Capture the cell that displays the provided text and extract its (x, y) central coordinate. 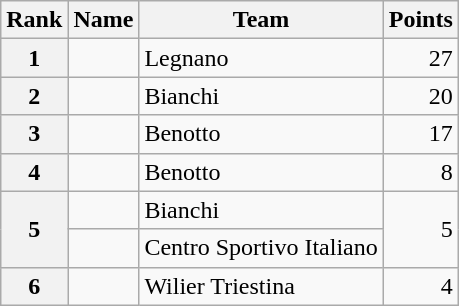
1 (34, 58)
Points (420, 20)
Rank (34, 20)
8 (420, 172)
Centro Sportivo Italiano (261, 248)
6 (34, 286)
2 (34, 96)
Legnano (261, 58)
20 (420, 96)
17 (420, 134)
27 (420, 58)
Name (104, 20)
Team (261, 20)
Wilier Triestina (261, 286)
3 (34, 134)
